For the text-containing cell, return its midpoint in [x, y] coordinate format. 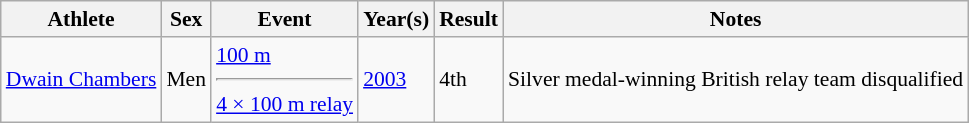
Year(s) [396, 19]
2003 [396, 80]
Dwain Chambers [82, 80]
Notes [736, 19]
Men [186, 80]
Silver medal-winning British relay team disqualified [736, 80]
Athlete [82, 19]
Event [284, 19]
4th [468, 80]
Sex [186, 19]
Result [468, 19]
100 m4 × 100 m relay [284, 80]
